Identify which cell holds the provided text, then report its (X, Y) central coordinate. 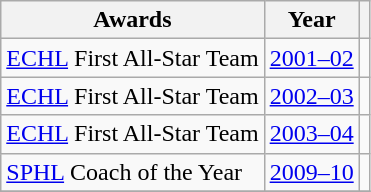
SPHL Coach of the Year (132, 172)
2001–02 (312, 58)
2009–10 (312, 172)
2003–04 (312, 134)
2002–03 (312, 96)
Awards (132, 20)
Year (312, 20)
